Output the [X, Y] coordinate of the center of the cell containing the given text.  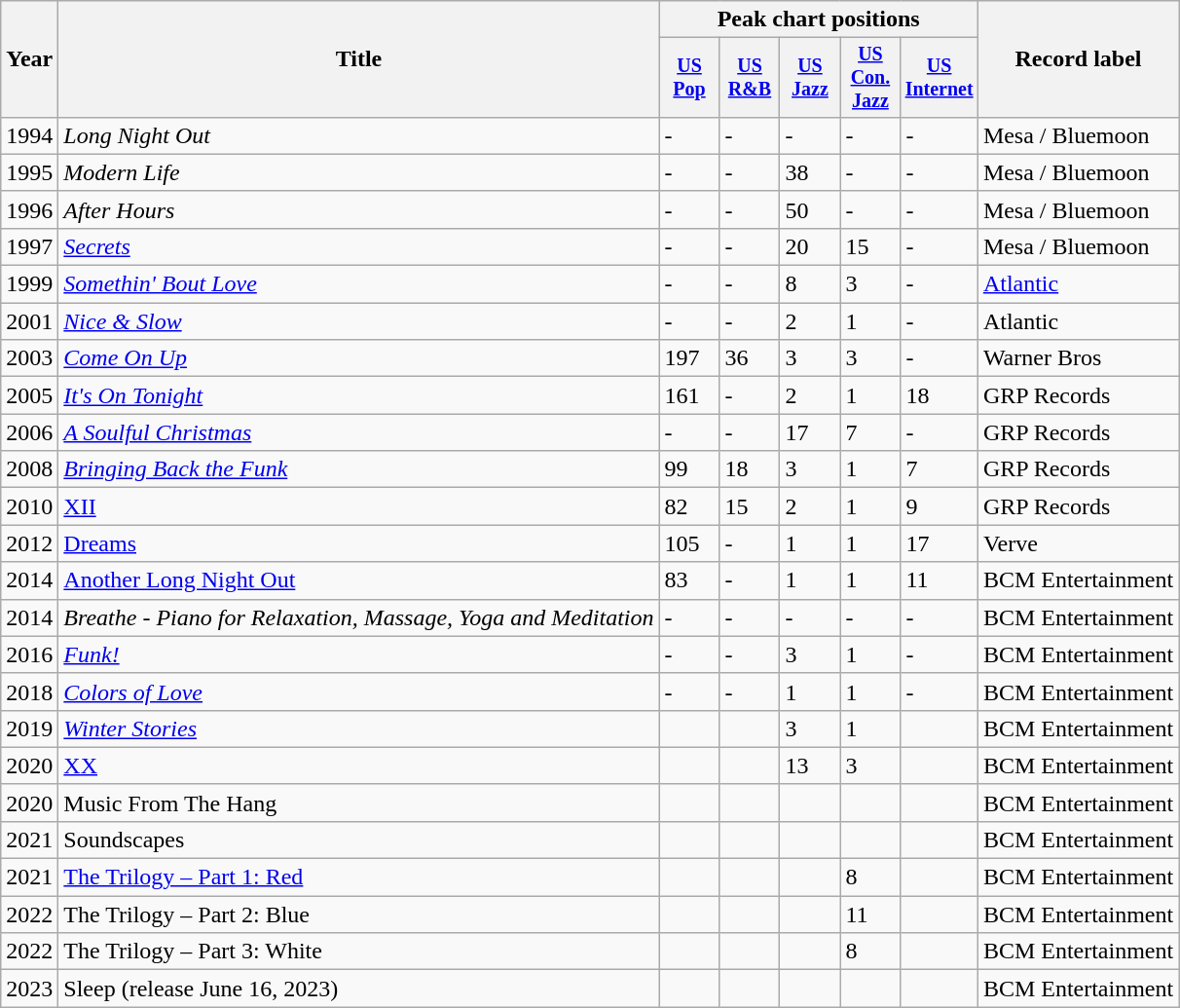
Breathe - Piano for Relaxation, Massage, Yoga and Meditation [358, 617]
83 [689, 580]
USR&B [750, 78]
50 [810, 209]
2019 [29, 728]
2008 [29, 469]
It's On Tonight [358, 395]
After Hours [358, 209]
2023 [29, 989]
36 [750, 358]
Title [358, 59]
197 [689, 358]
105 [689, 543]
Year [29, 59]
XII [358, 506]
XX [358, 765]
1999 [29, 284]
2006 [29, 432]
The Trilogy – Part 3: White [358, 952]
The Trilogy – Part 1: Red [358, 877]
1997 [29, 246]
Secrets [358, 246]
The Trilogy – Part 2: Blue [358, 915]
Bringing Back the Funk [358, 469]
38 [810, 172]
USInternet [939, 78]
Another Long Night Out [358, 580]
USJazz [810, 78]
Come On Up [358, 358]
2016 [29, 654]
2003 [29, 358]
Record label [1078, 59]
2005 [29, 395]
A Soulful Christmas [358, 432]
9 [939, 506]
Funk! [358, 654]
1996 [29, 209]
13 [810, 765]
Peak chart positions [818, 19]
US Con. Jazz [870, 78]
1994 [29, 135]
2018 [29, 691]
2010 [29, 506]
1995 [29, 172]
Somethin' Bout Love [358, 284]
99 [689, 469]
Sleep (release June 16, 2023) [358, 989]
2001 [29, 321]
Modern Life [358, 172]
2012 [29, 543]
Music From The Hang [358, 803]
20 [810, 246]
82 [689, 506]
Winter Stories [358, 728]
Warner Bros [1078, 358]
Soundscapes [358, 840]
Nice & Slow [358, 321]
Verve [1078, 543]
Colors of Love [358, 691]
Long Night Out [358, 135]
Dreams [358, 543]
161 [689, 395]
US Pop [689, 78]
